From the cell containing the given text, extract its center point as [x, y] coordinate. 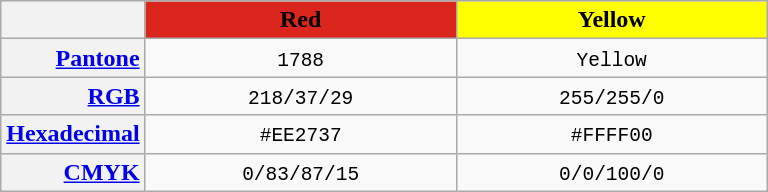
#FFFF00 [612, 134]
#EE2737 [300, 134]
255/255/0 [612, 96]
1788 [300, 58]
CMYK [73, 172]
0/83/87/15 [300, 172]
218/37/29 [300, 96]
Pantone [73, 58]
Hexadecimal [73, 134]
RGB [73, 96]
0/0/100/0 [612, 172]
Red [300, 20]
